Search for the cell housing the specified text and yield its (x, y) center coordinate. 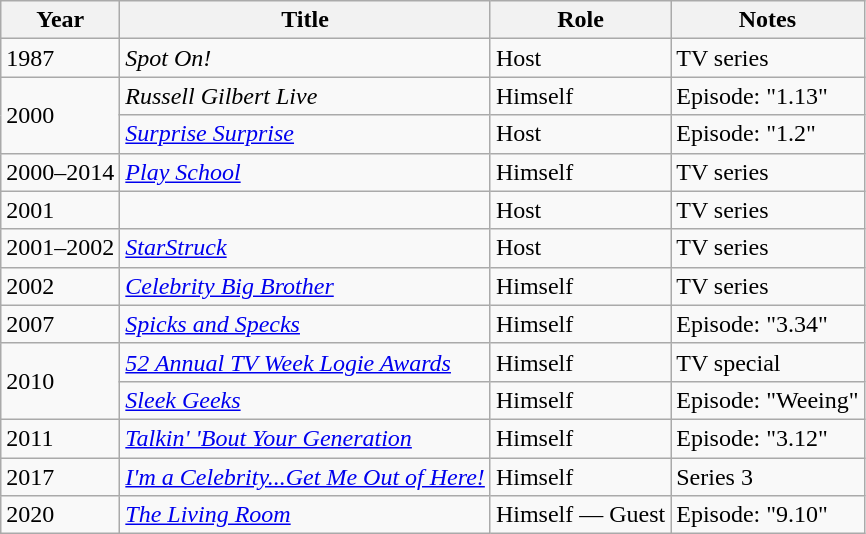
Year (60, 20)
2001 (60, 210)
2001–2002 (60, 248)
Episode: "9.10" (768, 515)
Role (580, 20)
2002 (60, 286)
TV special (768, 362)
Play School (306, 172)
I'm a Celebrity...Get Me Out of Here! (306, 477)
Sleek Geeks (306, 400)
2000 (60, 115)
Episode: "3.34" (768, 324)
2007 (60, 324)
2017 (60, 477)
2020 (60, 515)
Celebrity Big Brother (306, 286)
Spicks and Specks (306, 324)
Episode: "Weeing" (768, 400)
52 Annual TV Week Logie Awards (306, 362)
Episode: "1.13" (768, 96)
Russell Gilbert Live (306, 96)
Surprise Surprise (306, 134)
2011 (60, 438)
Spot On! (306, 58)
Himself — Guest (580, 515)
Episode: "1.2" (768, 134)
1987 (60, 58)
The Living Room (306, 515)
Title (306, 20)
2000–2014 (60, 172)
Notes (768, 20)
StarStruck (306, 248)
2010 (60, 381)
Episode: "3.12" (768, 438)
Talkin' 'Bout Your Generation (306, 438)
Series 3 (768, 477)
